Detect which cell encompasses the target text, then output its [X, Y] center coordinate. 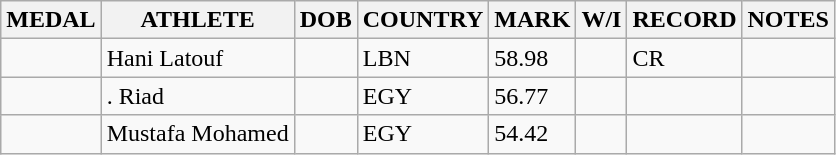
LBN [423, 58]
RECORD [684, 20]
NOTES [788, 20]
MARK [532, 20]
54.42 [532, 134]
Hani Latouf [198, 58]
CR [684, 58]
56.77 [532, 96]
Mustafa Mohamed [198, 134]
ATHLETE [198, 20]
DOB [326, 20]
. Riad [198, 96]
W/I [602, 20]
MEDAL [51, 20]
COUNTRY [423, 20]
58.98 [532, 58]
